Find where the given text appears and provide that cell's center as (X, Y) coordinate. 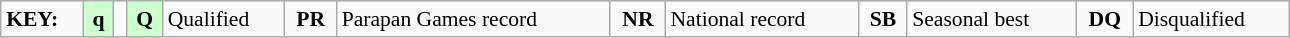
PR (311, 19)
Qualified (224, 19)
Parapan Games record (474, 19)
DQ (1104, 19)
KEY: (42, 19)
Seasonal best (992, 19)
SB (884, 19)
Disqualified (1211, 19)
q (98, 19)
NR (638, 19)
Q (145, 19)
National record (762, 19)
